Provide the [x, y] coordinate of the cell's center where the given text is located.  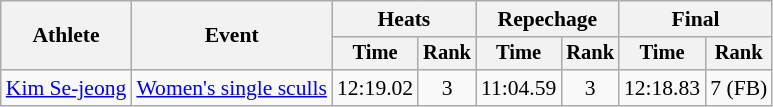
Heats [404, 19]
7 (FB) [738, 88]
Women's single sculls [232, 88]
Athlete [66, 36]
Event [232, 36]
Final [696, 19]
Kim Se-jeong [66, 88]
12:18.83 [662, 88]
Repechage [548, 19]
12:19.02 [375, 88]
11:04.59 [518, 88]
